Capture the cell that displays the provided text and extract its [x, y] central coordinate. 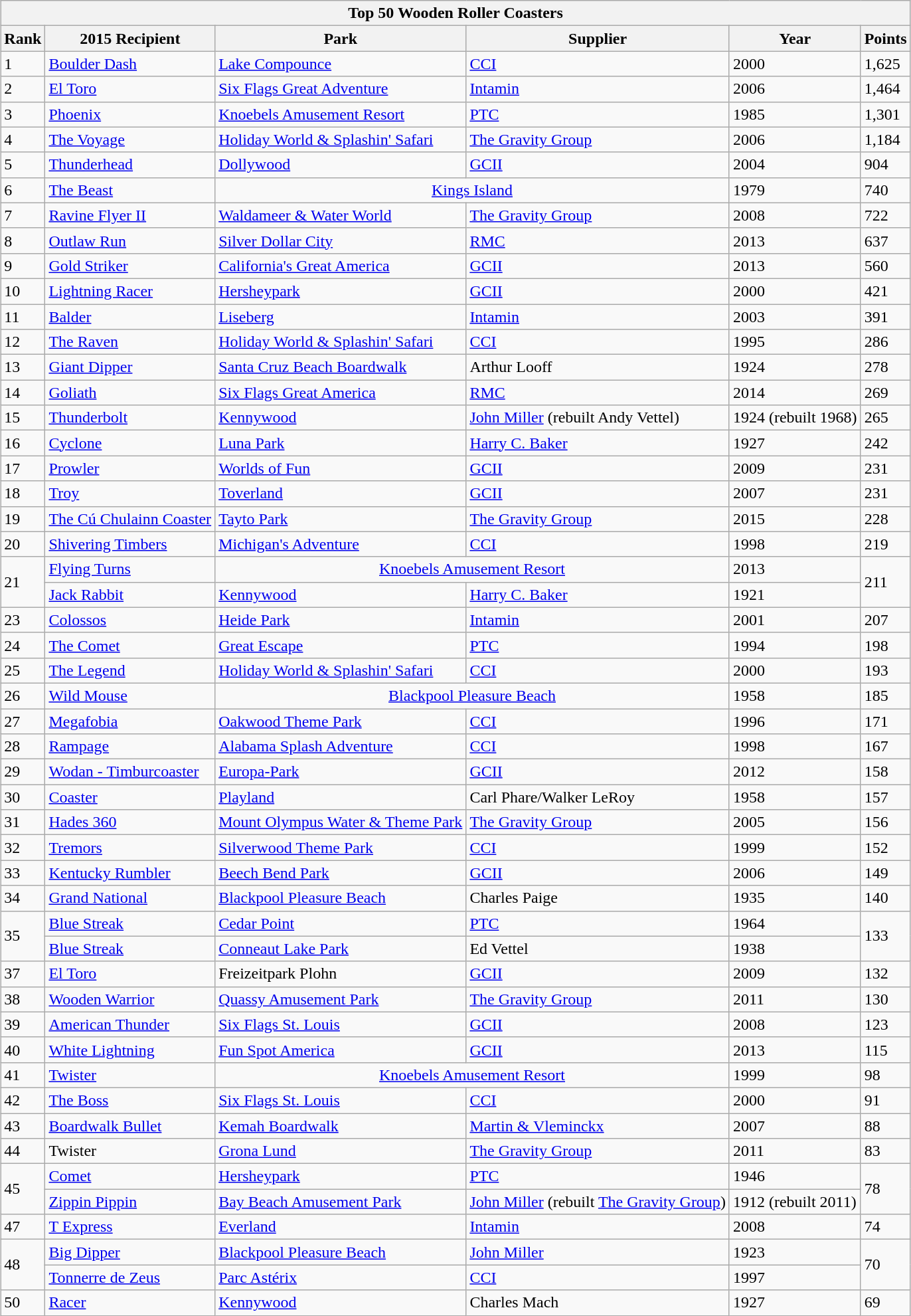
29 [23, 772]
140 [886, 898]
44 [23, 1151]
1996 [795, 721]
Outlaw Run [130, 240]
10 [23, 291]
20 [23, 544]
70 [886, 1265]
Hades 360 [130, 822]
1921 [795, 595]
Kentucky Rumbler [130, 873]
Quassy Amusement Park [341, 999]
Thunderhead [130, 165]
28 [23, 747]
1923 [795, 1252]
Boardwalk Bullet [130, 1126]
Balder [130, 317]
1964 [795, 923]
41 [23, 1075]
1946 [795, 1176]
Tayto Park [341, 519]
The Boss [130, 1100]
Charles Mach [598, 1303]
167 [886, 747]
Freizeitpark Plohn [341, 974]
Year [795, 39]
5 [23, 165]
14 [23, 393]
193 [886, 670]
171 [886, 721]
722 [886, 215]
38 [23, 999]
11 [23, 317]
1,301 [886, 114]
Charles Paige [598, 898]
12 [23, 342]
Silver Dollar City [341, 240]
34 [23, 898]
133 [886, 936]
2001 [795, 620]
Beech Bend Park [341, 873]
Boulder Dash [130, 64]
35 [23, 936]
Tremors [130, 848]
Prowler [130, 468]
43 [23, 1126]
Ravine Flyer II [130, 215]
2005 [795, 822]
24 [23, 645]
16 [23, 443]
Silverwood Theme Park [341, 848]
Giant Dipper [130, 367]
1985 [795, 114]
149 [886, 873]
286 [886, 342]
6 [23, 190]
Racer [130, 1303]
219 [886, 544]
1935 [795, 898]
Worlds of Fun [341, 468]
Playland [341, 797]
1924 [795, 367]
Cyclone [130, 443]
2014 [795, 393]
The Voyage [130, 140]
2015 Recipient [130, 39]
42 [23, 1100]
Parc Astérix [341, 1277]
Luna Park [341, 443]
Six Flags Great America [341, 393]
45 [23, 1189]
Wodan - Timburcoaster [130, 772]
Oakwood Theme Park [341, 721]
32 [23, 848]
Shivering Timbers [130, 544]
8 [23, 240]
37 [23, 974]
Everland [341, 1227]
1 [23, 64]
Grand National [130, 898]
7 [23, 215]
Phoenix [130, 114]
Waldameer & Water World [341, 215]
Cedar Point [341, 923]
1938 [795, 949]
Martin & Vleminckx [598, 1126]
207 [886, 620]
198 [886, 645]
Bay Beach Amusement Park [341, 1202]
211 [886, 582]
2 [23, 89]
Colossos [130, 620]
John Miller (rebuilt The Gravity Group) [598, 1202]
Rampage [130, 747]
Goliath [130, 393]
88 [886, 1126]
Alabama Splash Adventure [341, 747]
2003 [795, 317]
Toverland [341, 494]
2004 [795, 165]
Grona Lund [341, 1151]
23 [23, 620]
The Raven [130, 342]
904 [886, 165]
Carl Phare/Walker LeRoy [598, 797]
1995 [795, 342]
130 [886, 999]
The Legend [130, 670]
Wild Mouse [130, 696]
1912 (rebuilt 2011) [795, 1202]
Michigan's Adventure [341, 544]
69 [886, 1303]
158 [886, 772]
John Miller (rebuilt Andy Vettel) [598, 418]
Arthur Looff [598, 367]
Top 50 Wooden Roller Coasters [455, 13]
78 [886, 1189]
Gold Striker [130, 266]
Rank [23, 39]
Megafobia [130, 721]
Mount Olympus Water & Theme Park [341, 822]
California's Great America [341, 266]
Park [341, 39]
1997 [795, 1277]
21 [23, 582]
1979 [795, 190]
Wooden Warrior [130, 999]
Six Flags Great Adventure [341, 89]
269 [886, 393]
Supplier [598, 39]
Liseberg [341, 317]
50 [23, 1303]
John Miller [598, 1252]
Comet [130, 1176]
18 [23, 494]
48 [23, 1265]
The Cú Chulainn Coaster [130, 519]
Zippin Pippin [130, 1202]
Great Escape [341, 645]
98 [886, 1075]
27 [23, 721]
Fun Spot America [341, 1050]
1,184 [886, 140]
Dollywood [341, 165]
Kings Island [473, 190]
157 [886, 797]
Lake Compounce [341, 64]
White Lightning [130, 1050]
2015 [795, 519]
3 [23, 114]
Thunderbolt [130, 418]
47 [23, 1227]
156 [886, 822]
American Thunder [130, 1024]
31 [23, 822]
40 [23, 1050]
Tonnerre de Zeus [130, 1277]
391 [886, 317]
1,464 [886, 89]
13 [23, 367]
152 [886, 848]
1,625 [886, 64]
19 [23, 519]
26 [23, 696]
74 [886, 1227]
132 [886, 974]
30 [23, 797]
33 [23, 873]
Lightning Racer [130, 291]
242 [886, 443]
1924 (rebuilt 1968) [795, 418]
278 [886, 367]
25 [23, 670]
17 [23, 468]
9 [23, 266]
The Comet [130, 645]
2012 [795, 772]
637 [886, 240]
4 [23, 140]
15 [23, 418]
123 [886, 1024]
Jack Rabbit [130, 595]
Troy [130, 494]
83 [886, 1151]
265 [886, 418]
740 [886, 190]
Santa Cruz Beach Boardwalk [341, 367]
91 [886, 1100]
Europa-Park [341, 772]
421 [886, 291]
Kemah Boardwalk [341, 1126]
Points [886, 39]
Coaster [130, 797]
Big Dipper [130, 1252]
185 [886, 696]
39 [23, 1024]
The Beast [130, 190]
Ed Vettel [598, 949]
115 [886, 1050]
Flying Turns [130, 569]
560 [886, 266]
Heide Park [341, 620]
1994 [795, 645]
228 [886, 519]
T Express [130, 1227]
Conneaut Lake Park [341, 949]
